For the text-containing cell, return its midpoint in [X, Y] coordinate format. 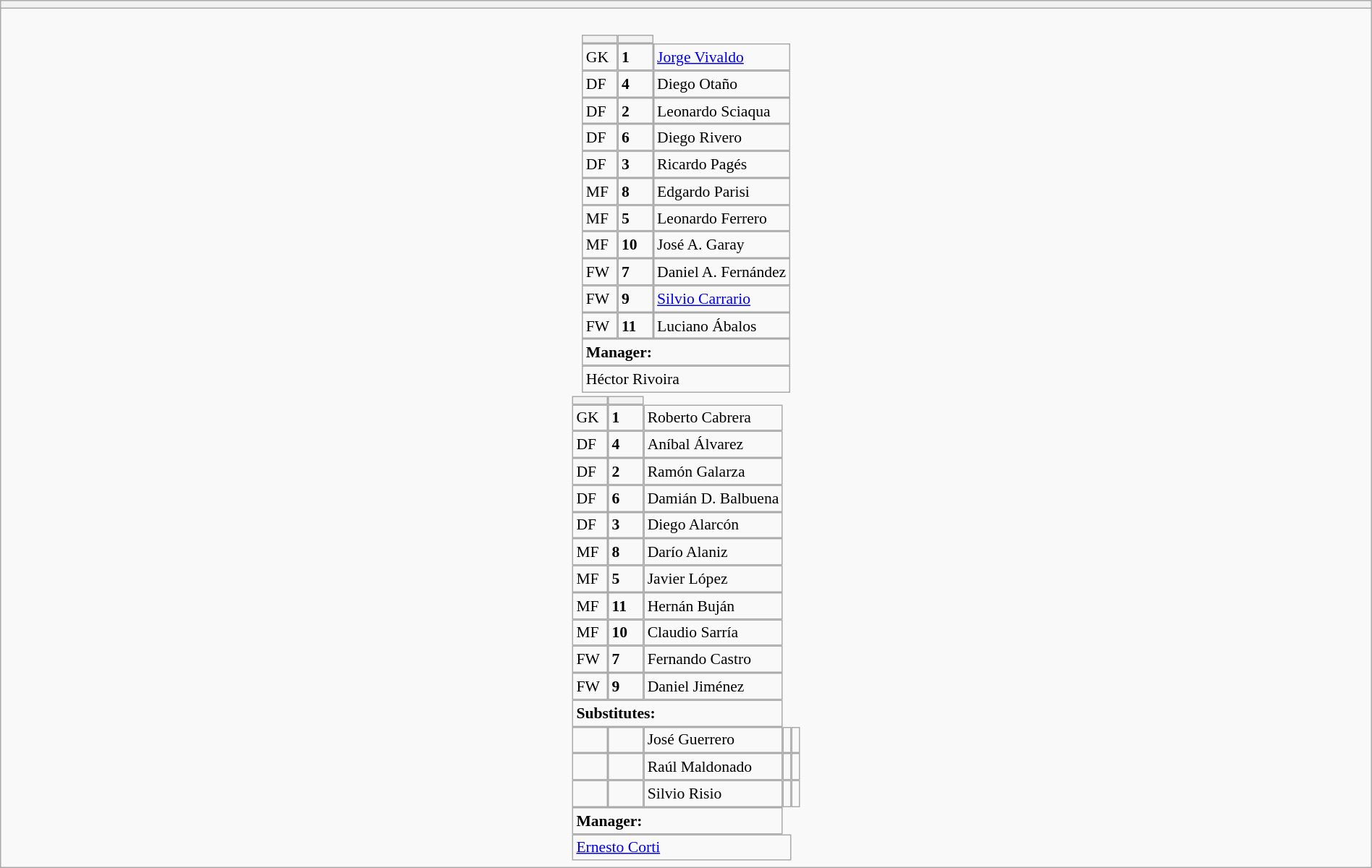
Hernán Buján [713, 606]
José Guerrero [713, 739]
Diego Otaño [721, 84]
Héctor Rivoira [686, 379]
Daniel A. Fernández [721, 272]
Fernando Castro [713, 660]
Silvio Risio [713, 794]
Ricardo Pagés [721, 165]
Darío Alaniz [713, 551]
Ernesto Corti [682, 848]
Claudio Sarría [713, 632]
Silvio Carrario [721, 298]
Roberto Cabrera [713, 418]
Substitutes: [678, 713]
Leonardo Ferrero [721, 218]
Damián D. Balbuena [713, 498]
Daniel Jiménez [713, 686]
Aníbal Álvarez [713, 444]
Luciano Ábalos [721, 325]
José A. Garay [721, 244]
Diego Rivero [721, 137]
Edgardo Parisi [721, 191]
Leonardo Sciaqua [721, 111]
Jorge Vivaldo [721, 56]
Javier López [713, 579]
Ramón Galarza [713, 472]
Diego Alarcón [713, 525]
Raúl Maldonado [713, 767]
